Determine the [x, y] coordinate at the center of the cell enclosing the given text.  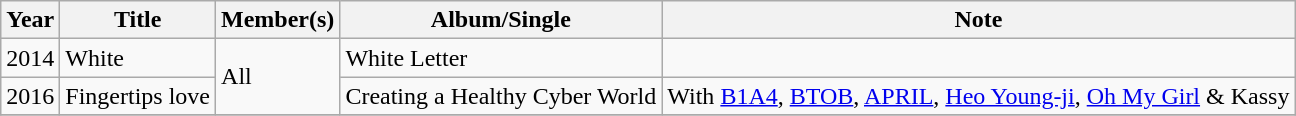
Creating a Healthy Cyber World [501, 96]
Member(s) [278, 20]
2016 [30, 96]
With B1A4, BTOB, APRIL, Heo Young-ji, Oh My Girl & Kassy [978, 96]
All [278, 77]
2014 [30, 58]
Fingertips love [138, 96]
Title [138, 20]
Album/Single [501, 20]
White [138, 58]
White Letter [501, 58]
Note [978, 20]
Year [30, 20]
